Search for the cell housing the specified text and yield its [x, y] center coordinate. 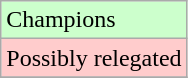
Possibly relegated [94, 58]
Champions [94, 20]
